Determine the (x, y) coordinate at the center of the cell enclosing the given text.  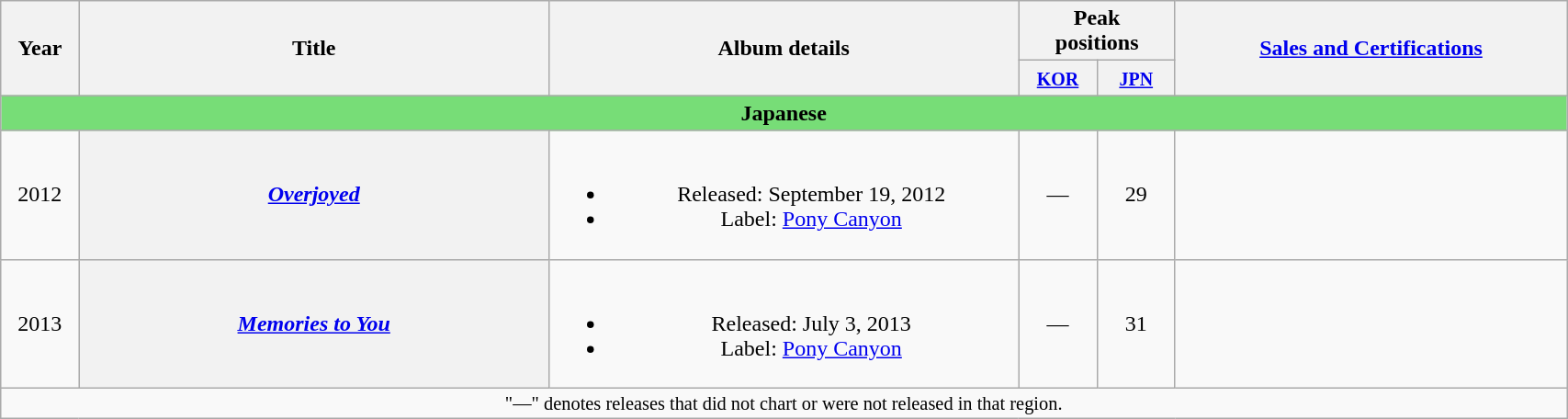
"—" denotes releases that did not chart or were not released in that region. (784, 403)
31 (1135, 323)
2013 (40, 323)
Sales and Certifications (1371, 48)
Year (40, 48)
JPN (1135, 78)
Released: July 3, 2013Label: Pony Canyon (783, 323)
Japanese (784, 113)
Released: September 19, 2012Label: Pony Canyon (783, 195)
29 (1135, 195)
2012 (40, 195)
Album details (783, 48)
KOR (1058, 78)
Memories to You (314, 323)
Title (314, 48)
Peakpositions (1097, 31)
Overjoyed (314, 195)
